Detect which cell encompasses the target text, then output its [X, Y] center coordinate. 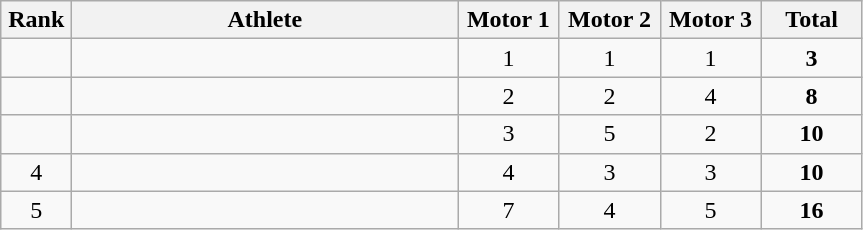
8 [812, 96]
Total [812, 20]
16 [812, 210]
7 [508, 210]
Motor 2 [610, 20]
Motor 1 [508, 20]
Motor 3 [710, 20]
Athlete [265, 20]
Rank [36, 20]
